Scan for the cell matching the given text and deliver its (x, y) coordinate at center. 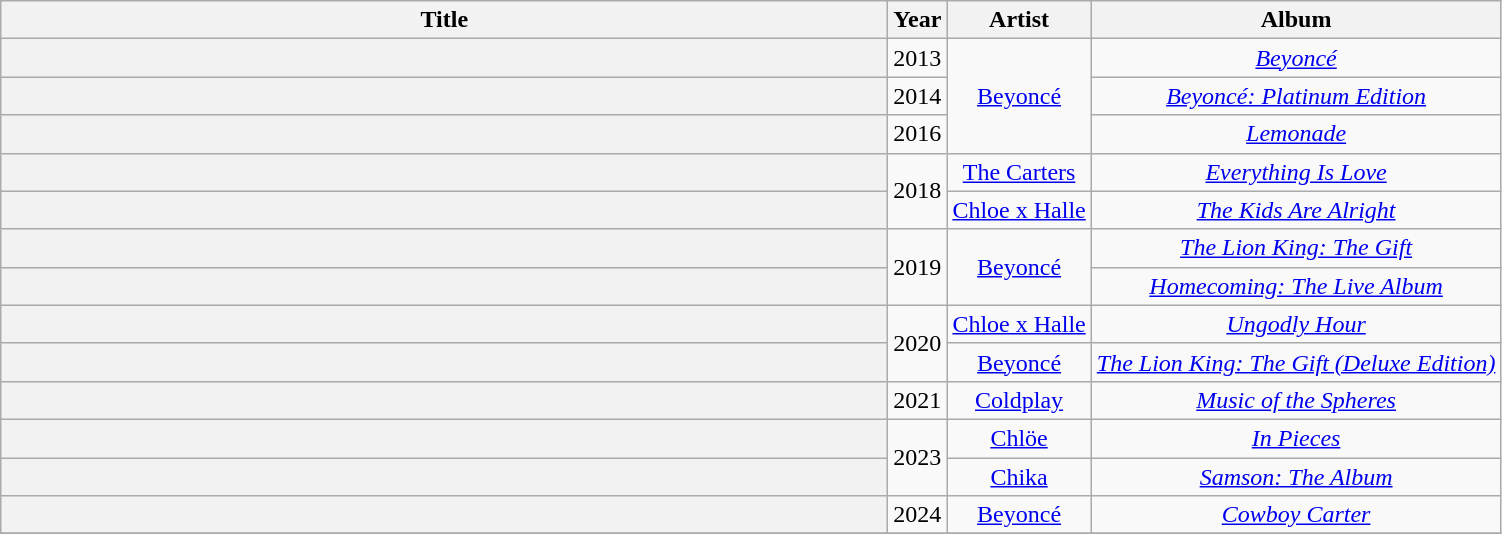
Lemonade (1296, 134)
2014 (918, 96)
Everything Is Love (1296, 172)
2021 (918, 400)
The Kids Are Alright (1296, 210)
2020 (918, 343)
Year (918, 20)
Coldplay (1019, 400)
Ungodly Hour (1296, 324)
Music of the Spheres (1296, 400)
2016 (918, 134)
The Lion King: The Gift (Deluxe Edition) (1296, 362)
2013 (918, 58)
Samson: The Album (1296, 477)
The Lion King: The Gift (1296, 248)
2023 (918, 457)
Chika (1019, 477)
2019 (918, 267)
The Carters (1019, 172)
Album (1296, 20)
Chlöe (1019, 438)
Title (444, 20)
Cowboy Carter (1296, 515)
2024 (918, 515)
Beyoncé: Platinum Edition (1296, 96)
Homecoming: The Live Album (1296, 286)
2018 (918, 191)
In Pieces (1296, 438)
Artist (1019, 20)
